Find where the given text appears and provide that cell's center as [X, Y] coordinate. 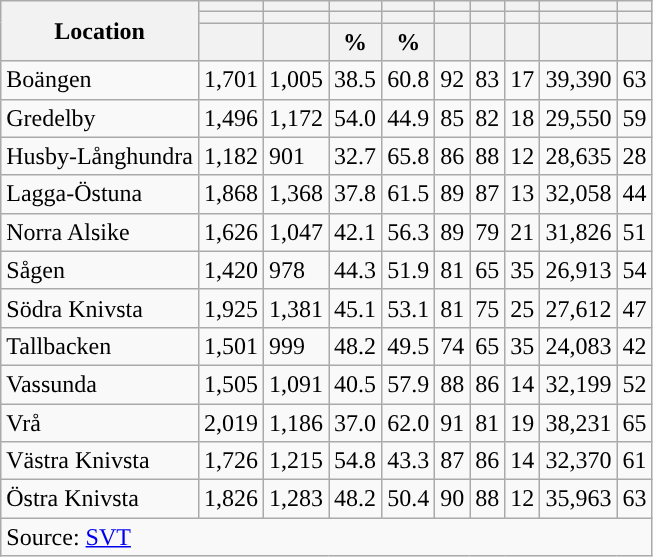
29,550 [578, 118]
40.5 [356, 384]
Lagga-Östuna [100, 194]
19 [522, 423]
32,370 [578, 461]
61.5 [408, 194]
37.0 [356, 423]
75 [488, 308]
Location [100, 31]
1,091 [296, 384]
90 [452, 499]
Gredelby [100, 118]
54.0 [356, 118]
44.3 [356, 270]
2,019 [230, 423]
82 [488, 118]
Södra Knivsta [100, 308]
85 [452, 118]
28,635 [578, 156]
1,626 [230, 232]
Source: SVT [326, 537]
1,868 [230, 194]
83 [488, 80]
61 [634, 461]
18 [522, 118]
65.8 [408, 156]
1,505 [230, 384]
79 [488, 232]
1,701 [230, 80]
Tallbacken [100, 346]
56.3 [408, 232]
21 [522, 232]
1,215 [296, 461]
27,612 [578, 308]
47 [634, 308]
24,083 [578, 346]
1,826 [230, 499]
45.1 [356, 308]
17 [522, 80]
Vassunda [100, 384]
26,913 [578, 270]
54.8 [356, 461]
Husby-Långhundra [100, 156]
32,199 [578, 384]
978 [296, 270]
38.5 [356, 80]
62.0 [408, 423]
60.8 [408, 80]
44.9 [408, 118]
38,231 [578, 423]
Västra Knivsta [100, 461]
59 [634, 118]
1,186 [296, 423]
42 [634, 346]
74 [452, 346]
32,058 [578, 194]
Boängen [100, 80]
54 [634, 270]
999 [296, 346]
31,826 [578, 232]
1,368 [296, 194]
53.1 [408, 308]
52 [634, 384]
1,381 [296, 308]
1,047 [296, 232]
Norra Alsike [100, 232]
57.9 [408, 384]
Östra Knivsta [100, 499]
35,963 [578, 499]
1,726 [230, 461]
28 [634, 156]
1,283 [296, 499]
25 [522, 308]
37.8 [356, 194]
92 [452, 80]
49.5 [408, 346]
1,420 [230, 270]
39,390 [578, 80]
50.4 [408, 499]
51 [634, 232]
Vrå [100, 423]
42.1 [356, 232]
1,496 [230, 118]
1,005 [296, 80]
44 [634, 194]
1,925 [230, 308]
43.3 [408, 461]
1,172 [296, 118]
13 [522, 194]
91 [452, 423]
32.7 [356, 156]
1,182 [230, 156]
51.9 [408, 270]
1,501 [230, 346]
901 [296, 156]
Sågen [100, 270]
